Locate the cell with the specified text and output its (x, y) center coordinate. 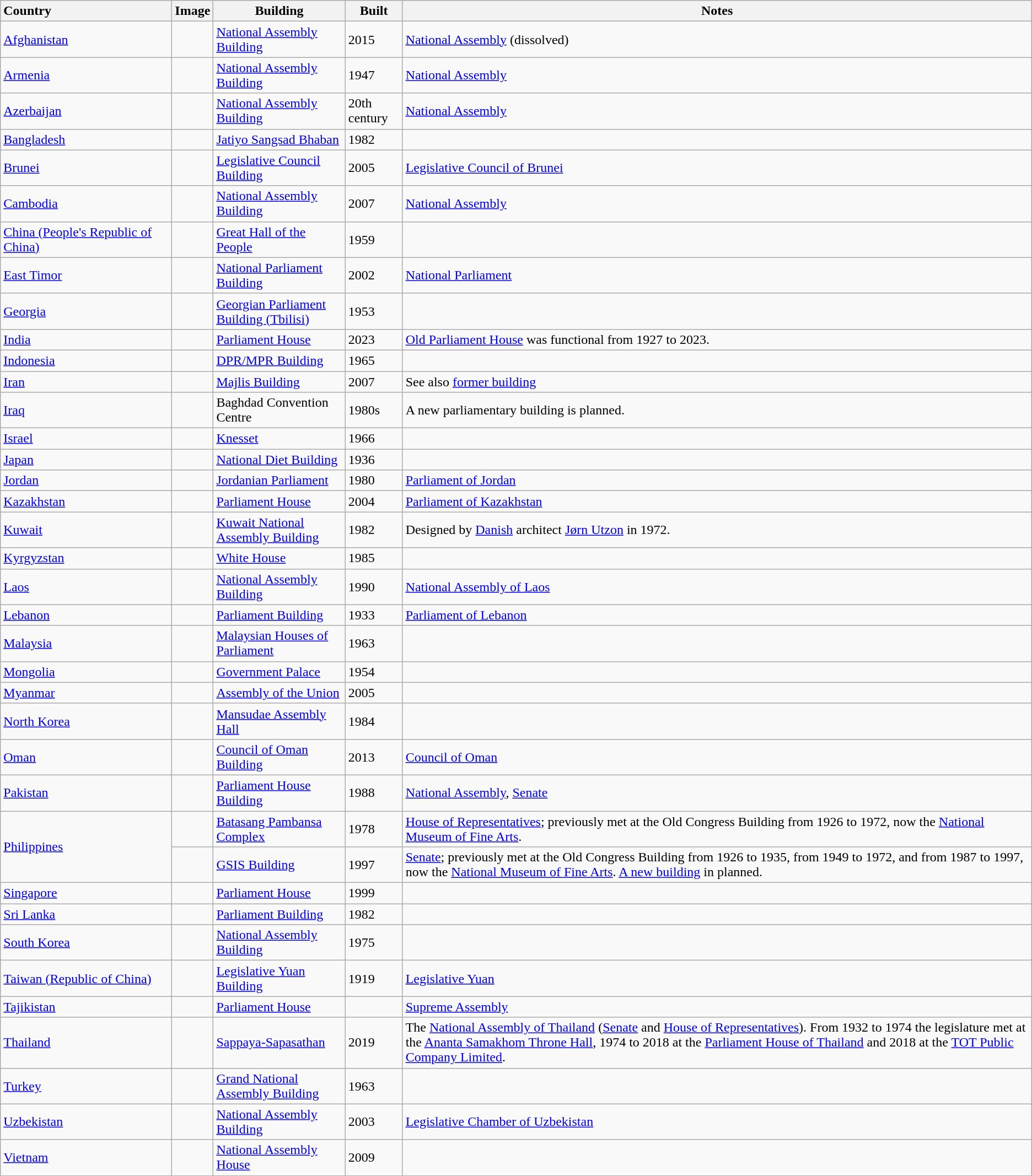
1966 (374, 439)
Iraq (86, 410)
2023 (374, 339)
1975 (374, 942)
Malaysian Houses of Parliament (279, 644)
1919 (374, 979)
Jatiyo Sangsad Bhaban (279, 139)
A new parliamentary building is planned. (717, 410)
2003 (374, 1122)
Legislative Council of Brunei (717, 168)
Jordan (86, 481)
Georgian Parliament Building (Tbilisi) (279, 311)
National Assembly (dissolved) (717, 40)
India (86, 339)
1933 (374, 615)
Oman (86, 757)
Kuwait National Assembly Building (279, 530)
Parliament of Jordan (717, 481)
Notes (717, 11)
National Assembly, Senate (717, 792)
Building (279, 11)
Japan (86, 460)
Legislative Council Building (279, 168)
2015 (374, 40)
Knesset (279, 439)
Taiwan (Republic of China) (86, 979)
National Diet Building (279, 460)
Myanmar (86, 693)
1936 (374, 460)
1999 (374, 893)
Grand National Assembly Building (279, 1086)
Country (86, 11)
Tajikistan (86, 1007)
Legislative Chamber of Uzbekistan (717, 1122)
1980s (374, 410)
1997 (374, 865)
GSIS Building (279, 865)
National Parliament Building (279, 276)
Sri Lanka (86, 914)
Designed by Danish architect Jørn Utzon in 1972. (717, 530)
Brunei (86, 168)
Legislative Yuan (717, 979)
Israel (86, 439)
Thailand (86, 1043)
Council of Oman (717, 757)
1990 (374, 586)
Great Hall of the People (279, 239)
Vietnam (86, 1157)
Legislative Yuan Building (279, 979)
Sappaya-Sapasathan (279, 1043)
Iran (86, 382)
Turkey (86, 1086)
2002 (374, 276)
South Korea (86, 942)
Afghanistan (86, 40)
2013 (374, 757)
Parliament of Kazakhstan (717, 501)
National Assembly of Laos (717, 586)
20th century (374, 111)
House of Representatives; previously met at the Old Congress Building from 1926 to 1972, now the National Museum of Fine Arts. (717, 829)
1980 (374, 481)
See also former building (717, 382)
1978 (374, 829)
Bangladesh (86, 139)
Malaysia (86, 644)
Old Parliament House was functional from 1927 to 2023. (717, 339)
Mansudae Assembly Hall (279, 721)
Mongolia (86, 672)
1959 (374, 239)
Cambodia (86, 204)
DPR/MPR Building (279, 360)
Armenia (86, 75)
Lebanon (86, 615)
2009 (374, 1157)
Majlis Building (279, 382)
1988 (374, 792)
Built (374, 11)
Indonesia (86, 360)
Supreme Assembly (717, 1007)
North Korea (86, 721)
East Timor (86, 276)
Assembly of the Union (279, 693)
Batasang Pambansa Complex (279, 829)
National Parliament (717, 276)
Kyrgyzstan (86, 558)
Uzbekistan (86, 1122)
Kuwait (86, 530)
Philippines (86, 847)
2004 (374, 501)
National Assembly House (279, 1157)
Pakistan (86, 792)
China (People's Republic of China) (86, 239)
1984 (374, 721)
1953 (374, 311)
Baghdad Convention Centre (279, 410)
Government Palace (279, 672)
Parliament of Lebanon (717, 615)
Kazakhstan (86, 501)
Laos (86, 586)
Azerbaijan (86, 111)
Singapore (86, 893)
1954 (374, 672)
1947 (374, 75)
2019 (374, 1043)
Council of Oman Building (279, 757)
Georgia (86, 311)
White House (279, 558)
Jordanian Parliament (279, 481)
1985 (374, 558)
Image (193, 11)
Parliament House Building (279, 792)
1965 (374, 360)
